Return the [x, y] coordinate for the center point of the cell that contains the specified text.  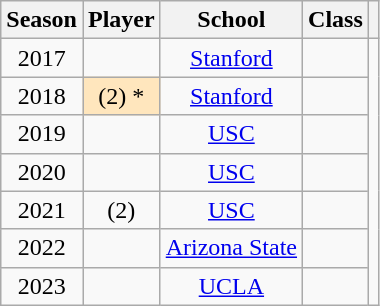
UCLA [231, 286]
2017 [42, 58]
Class [336, 20]
Player [121, 20]
2019 [42, 134]
Arizona State [231, 248]
2018 [42, 96]
Season [42, 20]
2023 [42, 286]
(2) * [121, 96]
2021 [42, 210]
School [231, 20]
2020 [42, 172]
2022 [42, 248]
(2) [121, 210]
